Provide the [X, Y] coordinate of the cell's center where the given text is located.  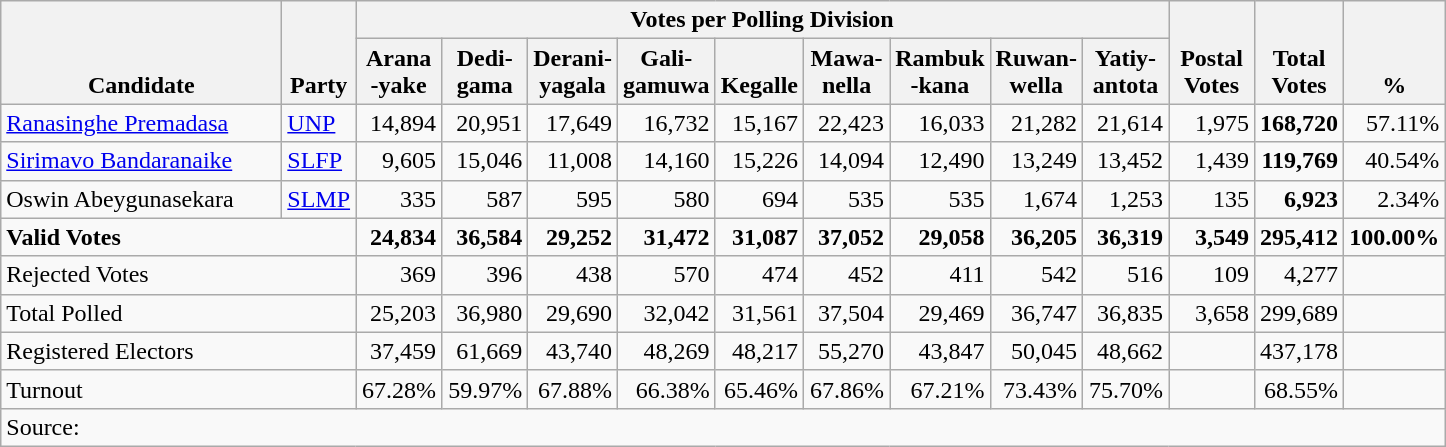
1,674 [1036, 199]
474 [759, 275]
Gali-gamuwa [666, 72]
20,951 [485, 123]
Oswin Abeygunasekara [142, 199]
48,269 [666, 351]
66.38% [666, 389]
Derani-yagala [573, 72]
14,160 [666, 161]
119,769 [1300, 161]
22,423 [847, 123]
67.21% [940, 389]
411 [940, 275]
Rambuk-kana [940, 72]
168,720 [1300, 123]
Sirimavo Bandaranaike [142, 161]
29,252 [573, 237]
75.70% [1125, 389]
Yatiy-antota [1125, 72]
570 [666, 275]
1,253 [1125, 199]
516 [1125, 275]
15,167 [759, 123]
Total Votes [1300, 52]
67.28% [399, 389]
12,490 [940, 161]
36,584 [485, 237]
UNP [319, 123]
335 [399, 199]
694 [759, 199]
109 [1211, 275]
21,282 [1036, 123]
37,459 [399, 351]
Party [319, 52]
36,980 [485, 313]
Rejected Votes [178, 275]
3,549 [1211, 237]
24,834 [399, 237]
29,058 [940, 237]
36,835 [1125, 313]
452 [847, 275]
295,412 [1300, 237]
542 [1036, 275]
Mawa-nella [847, 72]
36,205 [1036, 237]
369 [399, 275]
Ranasinghe Premadasa [142, 123]
Dedi-gama [485, 72]
55,270 [847, 351]
11,008 [573, 161]
29,690 [573, 313]
68.55% [1300, 389]
15,046 [485, 161]
48,662 [1125, 351]
Valid Votes [178, 237]
31,561 [759, 313]
37,504 [847, 313]
14,894 [399, 123]
Source: [723, 427]
17,649 [573, 123]
3,658 [1211, 313]
59.97% [485, 389]
21,614 [1125, 123]
Ruwan-wella [1036, 72]
100.00% [1394, 237]
299,689 [1300, 313]
% [1394, 52]
Kegalle [759, 72]
437,178 [1300, 351]
43,847 [940, 351]
36,747 [1036, 313]
61,669 [485, 351]
65.46% [759, 389]
6,923 [1300, 199]
135 [1211, 199]
32,042 [666, 313]
1,975 [1211, 123]
16,033 [940, 123]
Registered Electors [178, 351]
595 [573, 199]
Votes per Polling Division [762, 20]
Arana-yake [399, 72]
PostalVotes [1211, 52]
48,217 [759, 351]
57.11% [1394, 123]
14,094 [847, 161]
580 [666, 199]
SLFP [319, 161]
43,740 [573, 351]
37,052 [847, 237]
438 [573, 275]
Candidate [142, 52]
16,732 [666, 123]
67.88% [573, 389]
396 [485, 275]
36,319 [1125, 237]
31,087 [759, 237]
Turnout [178, 389]
31,472 [666, 237]
13,452 [1125, 161]
9,605 [399, 161]
73.43% [1036, 389]
Total Polled [178, 313]
4,277 [1300, 275]
13,249 [1036, 161]
25,203 [399, 313]
587 [485, 199]
1,439 [1211, 161]
40.54% [1394, 161]
15,226 [759, 161]
67.86% [847, 389]
29,469 [940, 313]
2.34% [1394, 199]
SLMP [319, 199]
50,045 [1036, 351]
